From the cell containing the given text, extract its center point as (x, y) coordinate. 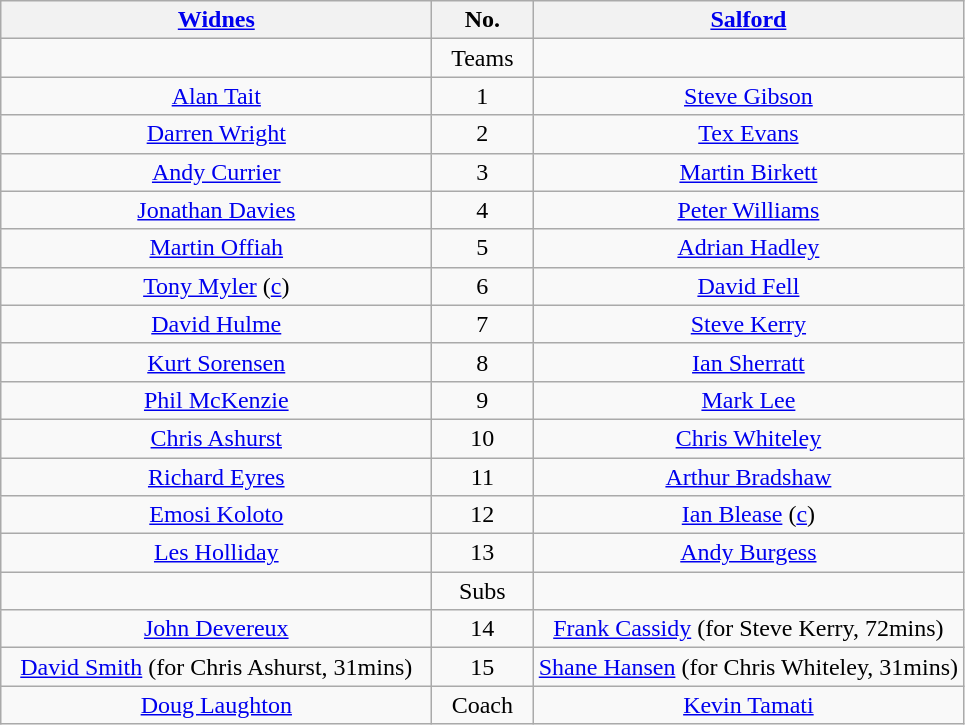
Coach (482, 705)
No. (482, 20)
Andy Currier (216, 172)
Steve Gibson (748, 96)
Phil McKenzie (216, 400)
12 (482, 515)
2 (482, 134)
Arthur Bradshaw (748, 477)
Chris Ashurst (216, 438)
Kurt Sorensen (216, 362)
Martin Offiah (216, 248)
Chris Whiteley (748, 438)
Darren Wright (216, 134)
David Hulme (216, 324)
Tony Myler (c) (216, 286)
Richard Eyres (216, 477)
Jonathan Davies (216, 210)
10 (482, 438)
Teams (482, 58)
5 (482, 248)
7 (482, 324)
Martin Birkett (748, 172)
1 (482, 96)
Adrian Hadley (748, 248)
Ian Blease (c) (748, 515)
15 (482, 667)
Doug Laughton (216, 705)
14 (482, 629)
Salford (748, 20)
3 (482, 172)
8 (482, 362)
13 (482, 553)
4 (482, 210)
Emosi Koloto (216, 515)
Andy Burgess (748, 553)
9 (482, 400)
Shane Hansen (for Chris Whiteley, 31mins) (748, 667)
Peter Williams (748, 210)
11 (482, 477)
Kevin Tamati (748, 705)
Mark Lee (748, 400)
David Smith (for Chris Ashurst, 31mins) (216, 667)
Ian Sherratt (748, 362)
6 (482, 286)
Subs (482, 591)
Les Holliday (216, 553)
Widnes (216, 20)
Alan Tait (216, 96)
John Devereux (216, 629)
Frank Cassidy (for Steve Kerry, 72mins) (748, 629)
Steve Kerry (748, 324)
Tex Evans (748, 134)
David Fell (748, 286)
